Identify which cell holds the provided text, then report its [x, y] central coordinate. 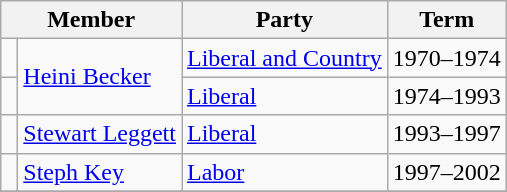
Member [92, 20]
1993–1997 [446, 134]
Liberal and Country [285, 58]
Party [285, 20]
1997–2002 [446, 172]
Stewart Leggett [100, 134]
Steph Key [100, 172]
1970–1974 [446, 58]
Heini Becker [100, 77]
Term [446, 20]
Labor [285, 172]
1974–1993 [446, 96]
